From the cell containing the given text, extract its center point as [x, y] coordinate. 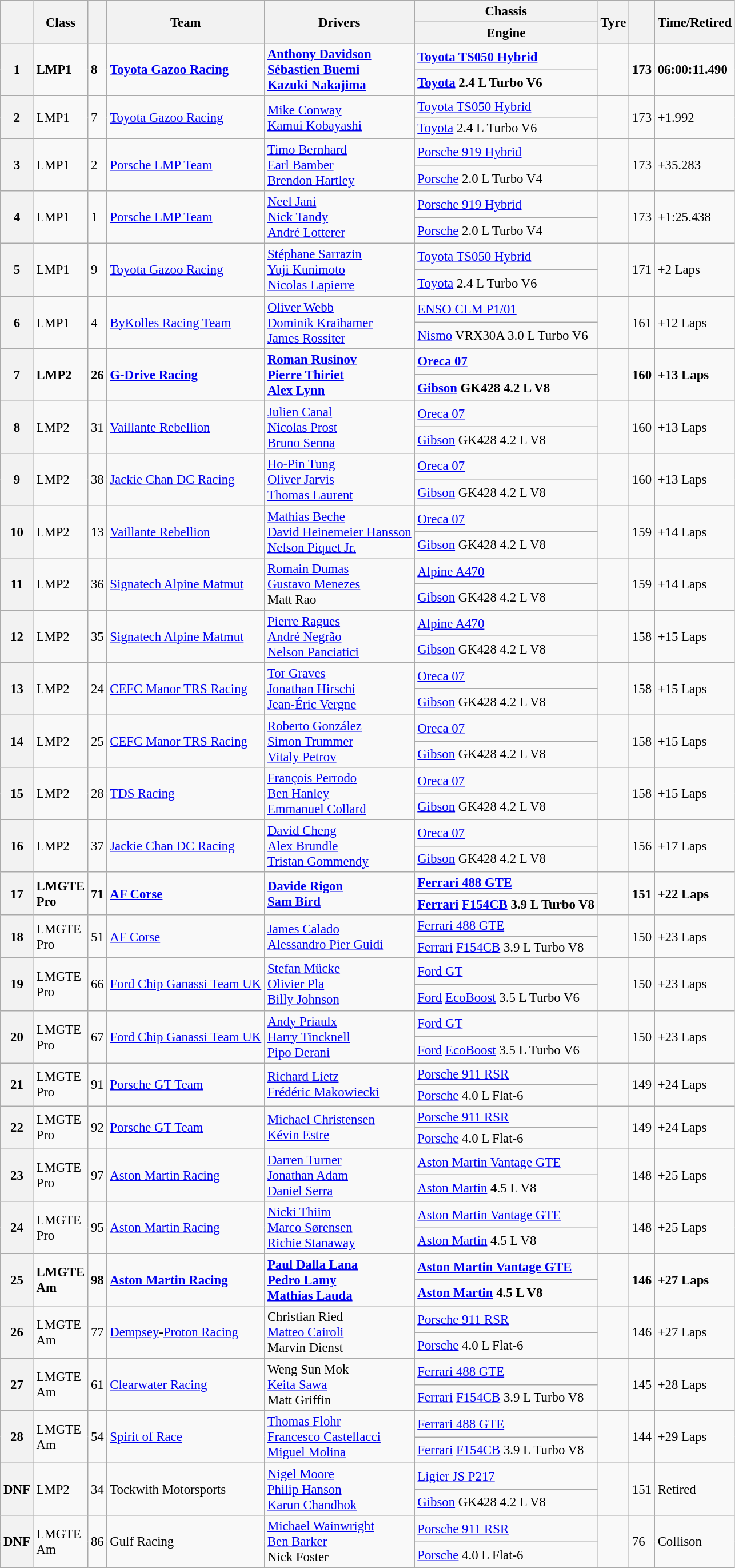
77 [97, 1332]
95 [97, 1228]
+2 Laps [694, 270]
3 [17, 165]
20 [17, 1037]
Spirit of Race [186, 1437]
Timo Bernhard Earl Bamber Brendon Hartley [339, 165]
Michael Christensen Kévin Estre [339, 1128]
Andy Priaulx Harry Tincknell Pipo Derani [339, 1037]
6 [17, 323]
+1.992 [694, 118]
Nismo VRX30A 3.0 L Turbo V6 [506, 335]
15 [17, 794]
+12 Laps [694, 323]
ByKolles Racing Team [186, 323]
Tockwith Motorsports [186, 1490]
54 [97, 1437]
Dempsey-Proton Racing [186, 1332]
François Perrodo Ben Hanley Emmanuel Collard [339, 794]
Richard Lietz Frédéric Makowiecki [339, 1084]
12 [17, 636]
145 [642, 1385]
171 [642, 270]
Michael Wainwright Ben Barker Nick Foster [339, 1542]
Nigel Moore Philip Hanson Karun Chandhok [339, 1490]
Paul Dalla Lana Pedro Lamy Mathias Lauda [339, 1280]
91 [97, 1084]
Mathias Beche David Heinemeier Hansson Nelson Piquet Jr. [339, 532]
161 [642, 323]
G-Drive Racing [186, 375]
17 [17, 893]
97 [97, 1175]
Tyre [613, 22]
27 [17, 1385]
67 [97, 1037]
Roberto González Simon Trummer Vitaly Petrov [339, 741]
+17 Laps [694, 846]
Collison [694, 1542]
37 [97, 846]
76 [642, 1542]
Clearwater Racing [186, 1385]
16 [17, 846]
Class [61, 22]
14 [17, 741]
Darren Turner Jonathan Adam Daniel Serra [339, 1175]
Thomas Flohr Francesco Castellacci Miguel Molina [339, 1437]
Mike Conway Kamui Kobayashi [339, 118]
Julien Canal Nicolas Prost Bruno Senna [339, 427]
Anthony Davidson Sébastien Buemi Kazuki Nakajima [339, 70]
Davide Rigon Sam Bird [339, 893]
Weng Sun Mok Keita Sawa Matt Griffin [339, 1385]
James Calado Alessandro Pier Guidi [339, 937]
Pierre Ragues André Negrão Nelson Panciatici [339, 636]
51 [97, 937]
06:00:11.490 [694, 70]
34 [97, 1490]
TDS Racing [186, 794]
11 [17, 584]
Oliver Webb Dominik Kraihamer James Rossiter [339, 323]
David Cheng Alex Brundle Tristan Gommendy [339, 846]
Tor Graves Jonathan Hirschi Jean-Éric Vergne [339, 689]
92 [97, 1128]
+22 Laps [694, 893]
35 [97, 636]
Neel Jani Nick Tandy André Lotterer [339, 217]
98 [97, 1280]
156 [642, 846]
Team [186, 22]
Retired [694, 1490]
Romain Dumas Gustavo Menezes Matt Rao [339, 584]
+1:25.438 [694, 217]
Stéphane Sarrazin Yuji Kunimoto Nicolas Lapierre [339, 270]
31 [97, 427]
71 [97, 893]
Christian Ried Matteo Cairoli Marvin Dienst [339, 1332]
Nicki Thiim Marco Sørensen Richie Stanaway [339, 1228]
Drivers [339, 22]
10 [17, 532]
23 [17, 1175]
Chassis [506, 11]
22 [17, 1128]
Time/Retired [694, 22]
86 [97, 1542]
ENSO CLM P1/01 [506, 309]
+28 Laps [694, 1385]
Roman Rusinov Pierre Thiriet Alex Lynn [339, 375]
36 [97, 584]
21 [17, 1084]
38 [97, 479]
Ho-Pin Tung Oliver Jarvis Thomas Laurent [339, 479]
144 [642, 1437]
18 [17, 937]
+35.283 [694, 165]
+29 Laps [694, 1437]
Ligier JS P217 [506, 1477]
Gulf Racing [186, 1542]
Stefan Mücke Olivier Pla Billy Johnson [339, 985]
61 [97, 1385]
5 [17, 270]
19 [17, 985]
66 [97, 985]
Engine [506, 33]
